Detect which cell encompasses the target text, then output its [X, Y] center coordinate. 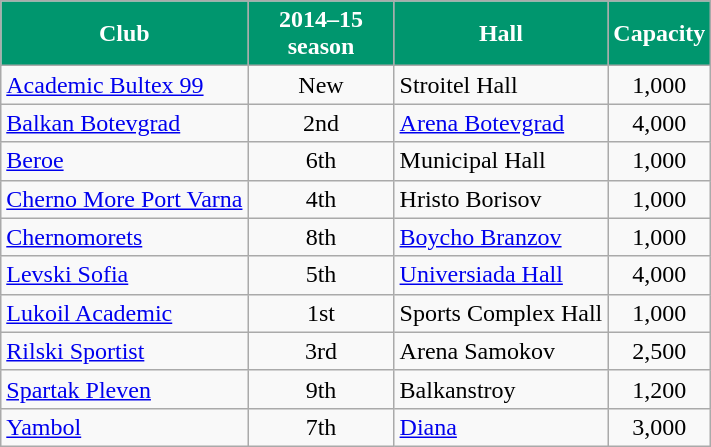
Balkan Botevgrad [124, 123]
New [321, 85]
Rilski Sportist [124, 351]
Beroe [124, 161]
Academic Bultex 99 [124, 85]
Levski Sofia [124, 275]
4th [321, 199]
Stroitel Hall [501, 85]
1,200 [660, 389]
5th [321, 275]
Arena Botevgrad [501, 123]
Arena Samokov [501, 351]
Hall [501, 34]
Cherno More Port Varna [124, 199]
Lukoil Academic [124, 313]
Municipal Hall [501, 161]
2014–15 season [321, 34]
Chernomorets [124, 237]
Boycho Branzov [501, 237]
6th [321, 161]
Capacity [660, 34]
Sports Complex Hall [501, 313]
2,500 [660, 351]
Club [124, 34]
Balkanstroy [501, 389]
3,000 [660, 427]
Universiada Hall [501, 275]
3rd [321, 351]
Hristo Borisov [501, 199]
2nd [321, 123]
9th [321, 389]
7th [321, 427]
Diana [501, 427]
8th [321, 237]
1st [321, 313]
Spartak Pleven [124, 389]
Yambol [124, 427]
